Output the (x, y) coordinate of the center of the cell containing the given text.  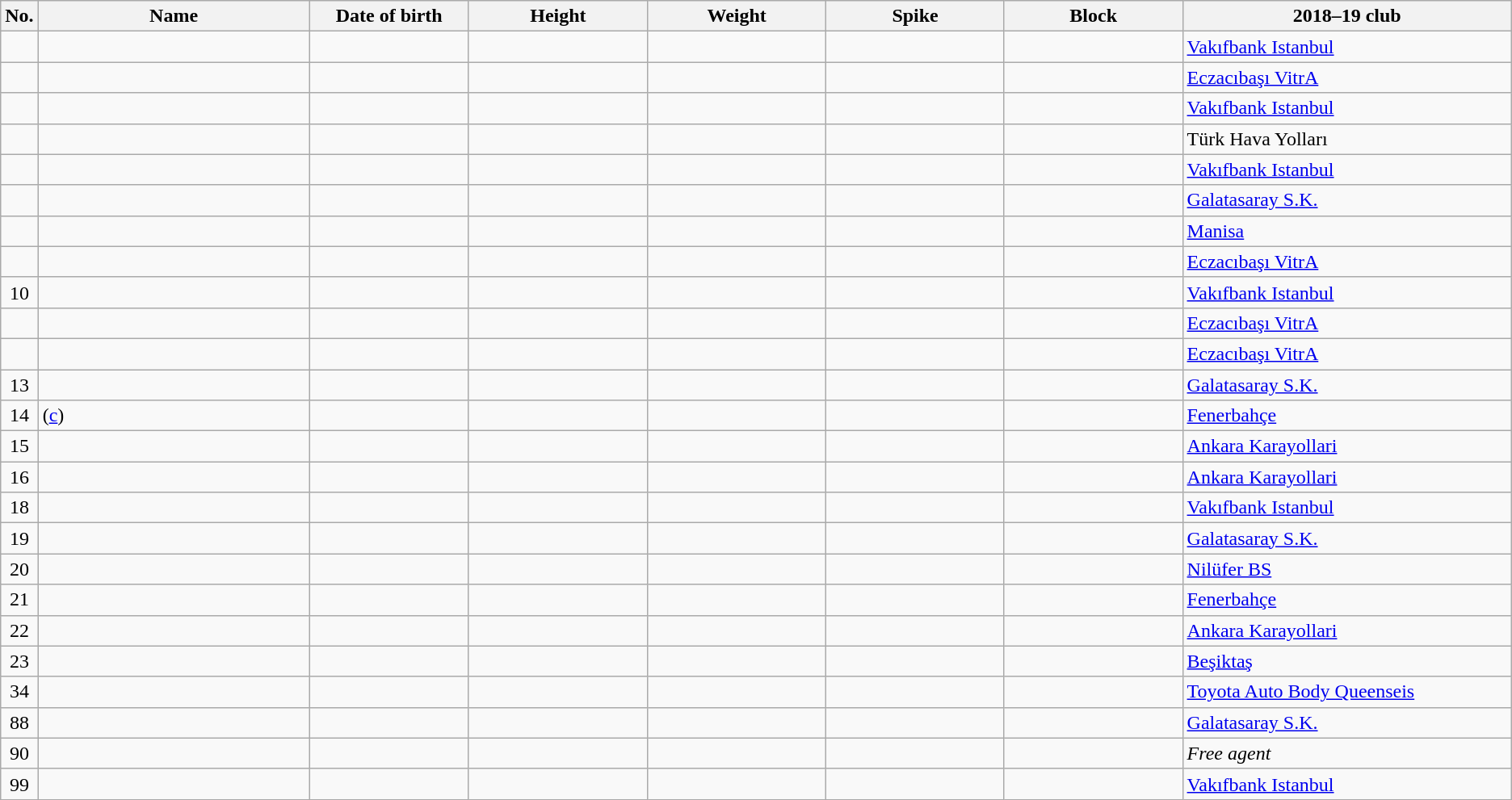
Spike (916, 16)
2018–19 club (1347, 16)
Name (174, 16)
99 (19, 784)
15 (19, 446)
14 (19, 416)
Nilüfer BS (1347, 569)
19 (19, 538)
16 (19, 477)
No. (19, 16)
Block (1094, 16)
18 (19, 508)
20 (19, 569)
34 (19, 692)
22 (19, 630)
90 (19, 753)
13 (19, 385)
Manisa (1347, 231)
Date of birth (389, 16)
Beşiktaş (1347, 661)
(c) (174, 416)
10 (19, 292)
Free agent (1347, 753)
21 (19, 600)
88 (19, 723)
Türk Hava Yolları (1347, 139)
Weight (737, 16)
Toyota Auto Body Queenseis (1347, 692)
Height (557, 16)
23 (19, 661)
